Output the (X, Y) coordinate of the center of the cell containing the given text.  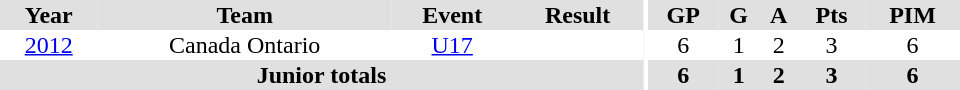
Canada Ontario (244, 45)
PIM (912, 15)
G (738, 15)
2012 (48, 45)
U17 (452, 45)
Pts (832, 15)
Junior totals (322, 75)
GP (684, 15)
Team (244, 15)
A (778, 15)
Event (452, 15)
Result (578, 15)
Year (48, 15)
